Search for the cell housing the specified text and yield its [x, y] center coordinate. 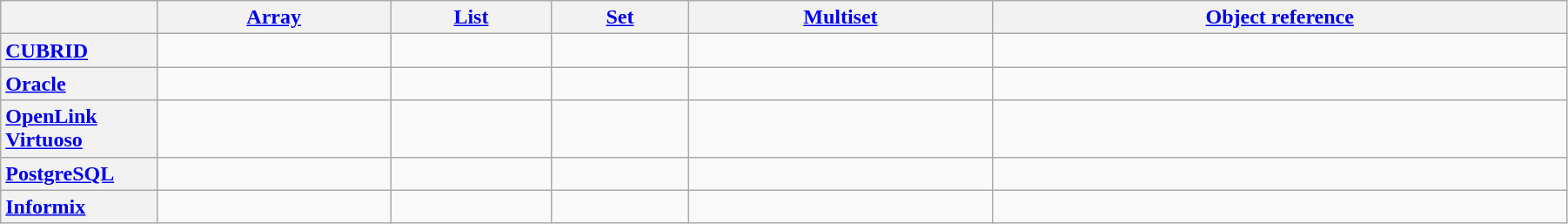
Set [620, 17]
PostgreSQL [79, 173]
Informix [79, 207]
CUBRID [79, 51]
Oracle [79, 84]
Multiset [841, 17]
List [472, 17]
OpenLink Virtuoso [79, 129]
Array [274, 17]
Object reference [1279, 17]
